Find where the given text appears and provide that cell's center as (x, y) coordinate. 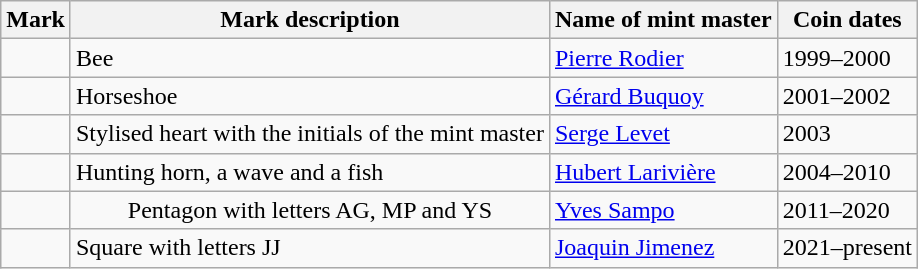
1999–2000 (847, 58)
Pentagon with letters AG, MP and YS (310, 210)
Yves Sampo (663, 210)
2003 (847, 134)
Hunting horn, a wave and a fish (310, 172)
Square with letters JJ (310, 248)
Joaquin Jimenez (663, 248)
2021–present (847, 248)
Name of mint master (663, 20)
Hubert Larivière (663, 172)
Gérard Buquoy (663, 96)
Mark description (310, 20)
2011–2020 (847, 210)
Bee (310, 58)
Mark (36, 20)
Stylised heart with the initials of the mint master (310, 134)
2004–2010 (847, 172)
Serge Levet (663, 134)
Horseshoe (310, 96)
2001–2002 (847, 96)
Pierre Rodier (663, 58)
Coin dates (847, 20)
